Return (X, Y) of the center of cell containing provided text 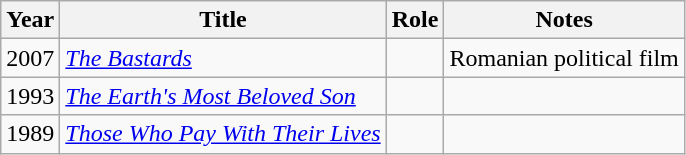
The Earth's Most Beloved Son (223, 96)
Year (30, 20)
1989 (30, 134)
The Bastards (223, 58)
Romanian political film (564, 58)
1993 (30, 96)
Those Who Pay With Their Lives (223, 134)
2007 (30, 58)
Notes (564, 20)
Title (223, 20)
Role (415, 20)
